Find where the given text appears and provide that cell's center as [X, Y] coordinate. 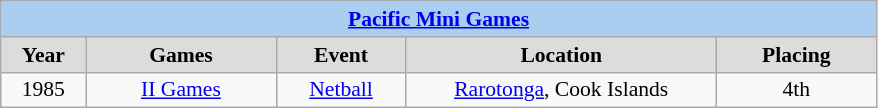
Placing [796, 55]
Games [181, 55]
Year [44, 55]
Event [341, 55]
Netball [341, 90]
1985 [44, 90]
Pacific Mini Games [439, 19]
Location [561, 55]
II Games [181, 90]
4th [796, 90]
Rarotonga, Cook Islands [561, 90]
